Locate the cell with the specified text and output its (X, Y) center coordinate. 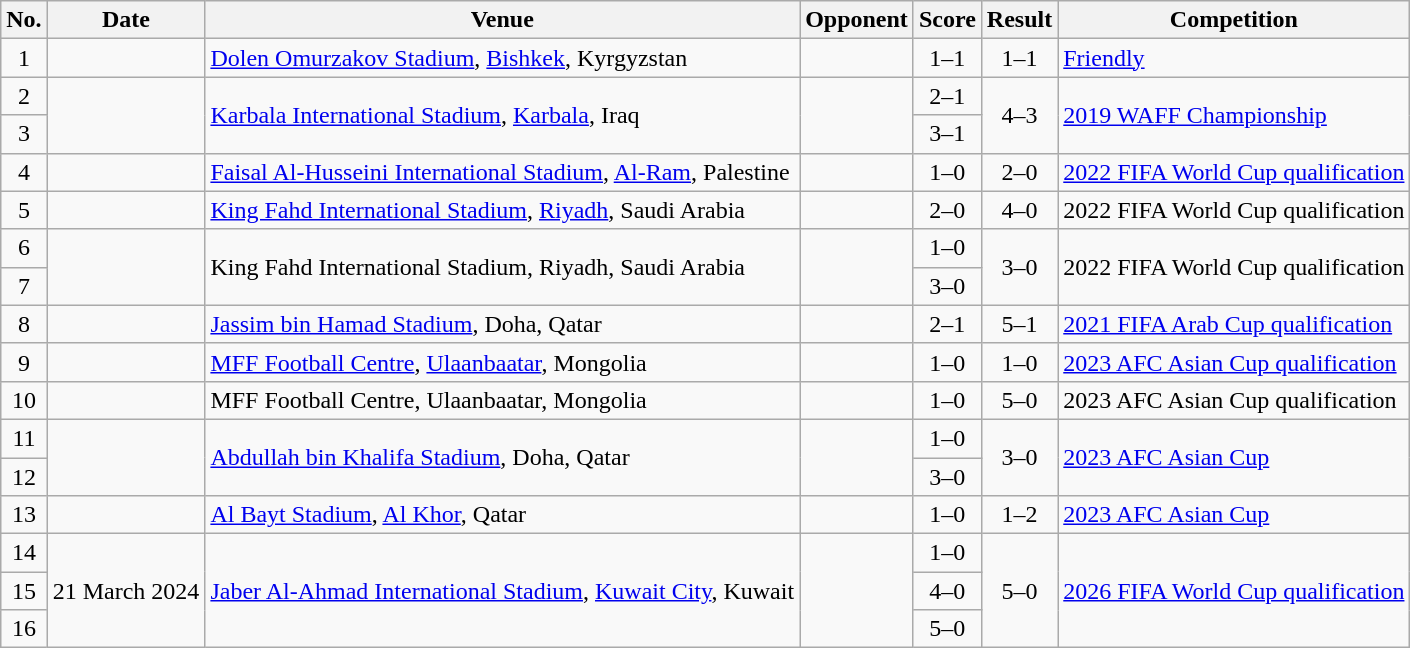
11 (24, 438)
5–1 (1019, 324)
12 (24, 477)
1–2 (1019, 515)
4 (24, 172)
Faisal Al-Husseini International Stadium, Al-Ram, Palestine (502, 172)
2019 WAFF Championship (1234, 115)
No. (24, 20)
Jassim bin Hamad Stadium, Doha, Qatar (502, 324)
7 (24, 286)
4–3 (1019, 115)
Friendly (1234, 58)
2 (24, 96)
Venue (502, 20)
8 (24, 324)
9 (24, 362)
Al Bayt Stadium, Al Khor, Qatar (502, 515)
Abdullah bin Khalifa Stadium, Doha, Qatar (502, 457)
Date (126, 20)
Karbala International Stadium, Karbala, Iraq (502, 115)
Jaber Al-Ahmad International Stadium, Kuwait City, Kuwait (502, 591)
3 (24, 134)
2021 FIFA Arab Cup qualification (1234, 324)
21 March 2024 (126, 591)
6 (24, 248)
10 (24, 400)
Opponent (857, 20)
Competition (1234, 20)
15 (24, 591)
14 (24, 553)
16 (24, 629)
Dolen Omurzakov Stadium, Bishkek, Kyrgyzstan (502, 58)
5 (24, 210)
Score (947, 20)
2026 FIFA World Cup qualification (1234, 591)
3–1 (947, 134)
1 (24, 58)
13 (24, 515)
Result (1019, 20)
